Find where the given text appears and provide that cell's center as (x, y) coordinate. 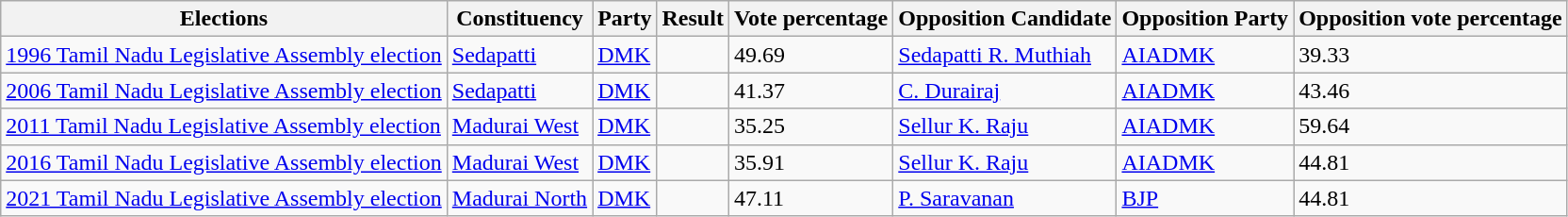
Opposition Party (1205, 19)
Constituency (519, 19)
41.37 (810, 91)
59.64 (1430, 126)
35.25 (810, 126)
Result (693, 19)
49.69 (810, 55)
C. Durairaj (1004, 91)
2021 Tamil Nadu Legislative Assembly election (224, 198)
Madurai North (519, 198)
BJP (1205, 198)
Party (625, 19)
P. Saravanan (1004, 198)
2006 Tamil Nadu Legislative Assembly election (224, 91)
2011 Tamil Nadu Legislative Assembly election (224, 126)
1996 Tamil Nadu Legislative Assembly election (224, 55)
Elections (224, 19)
Vote percentage (810, 19)
39.33 (1430, 55)
43.46 (1430, 91)
Opposition vote percentage (1430, 19)
47.11 (810, 198)
2016 Tamil Nadu Legislative Assembly election (224, 162)
Opposition Candidate (1004, 19)
35.91 (810, 162)
Sedapatti R. Muthiah (1004, 55)
